For the text-containing cell, return its midpoint in [x, y] coordinate format. 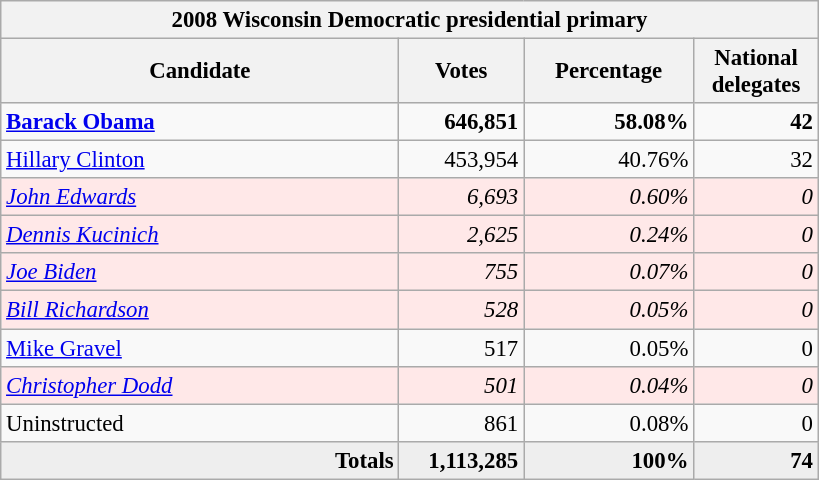
Uninstructed [200, 423]
Christopher Dodd [200, 385]
501 [462, 385]
John Edwards [200, 197]
0.08% [609, 423]
755 [462, 273]
861 [462, 423]
32 [756, 160]
58.08% [609, 122]
Mike Gravel [200, 348]
0.60% [609, 197]
40.76% [609, 160]
National delegates [756, 72]
Barack Obama [200, 122]
528 [462, 310]
Totals [200, 460]
0.07% [609, 273]
0.04% [609, 385]
Percentage [609, 72]
1,113,285 [462, 460]
Bill Richardson [200, 310]
74 [756, 460]
6,693 [462, 197]
646,851 [462, 122]
517 [462, 348]
2,625 [462, 235]
Hillary Clinton [200, 160]
0.24% [609, 235]
453,954 [462, 160]
Dennis Kucinich [200, 235]
2008 Wisconsin Democratic presidential primary [410, 20]
100% [609, 460]
Joe Biden [200, 273]
Candidate [200, 72]
Votes [462, 72]
42 [756, 122]
